Search for the cell housing the specified text and yield its (X, Y) center coordinate. 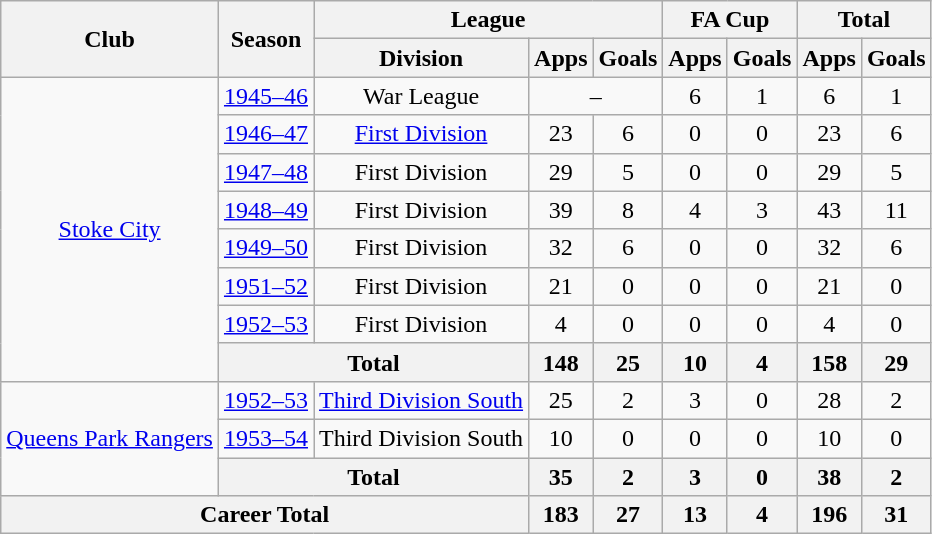
27 (628, 515)
158 (829, 362)
1949–50 (266, 248)
31 (896, 515)
1948–49 (266, 210)
1951–52 (266, 286)
War League (422, 96)
148 (561, 362)
35 (561, 477)
39 (561, 210)
43 (829, 210)
1947–48 (266, 172)
13 (695, 515)
8 (628, 210)
Queens Park Rangers (110, 438)
Division (422, 58)
1945–46 (266, 96)
196 (829, 515)
1953–54 (266, 438)
Club (110, 39)
11 (896, 210)
183 (561, 515)
FA Cup (730, 20)
Season (266, 39)
Stoke City (110, 229)
1946–47 (266, 134)
League (488, 20)
Career Total (265, 515)
– (596, 96)
28 (829, 400)
38 (829, 477)
